Output the (x, y) coordinate of the center of the cell containing the given text.  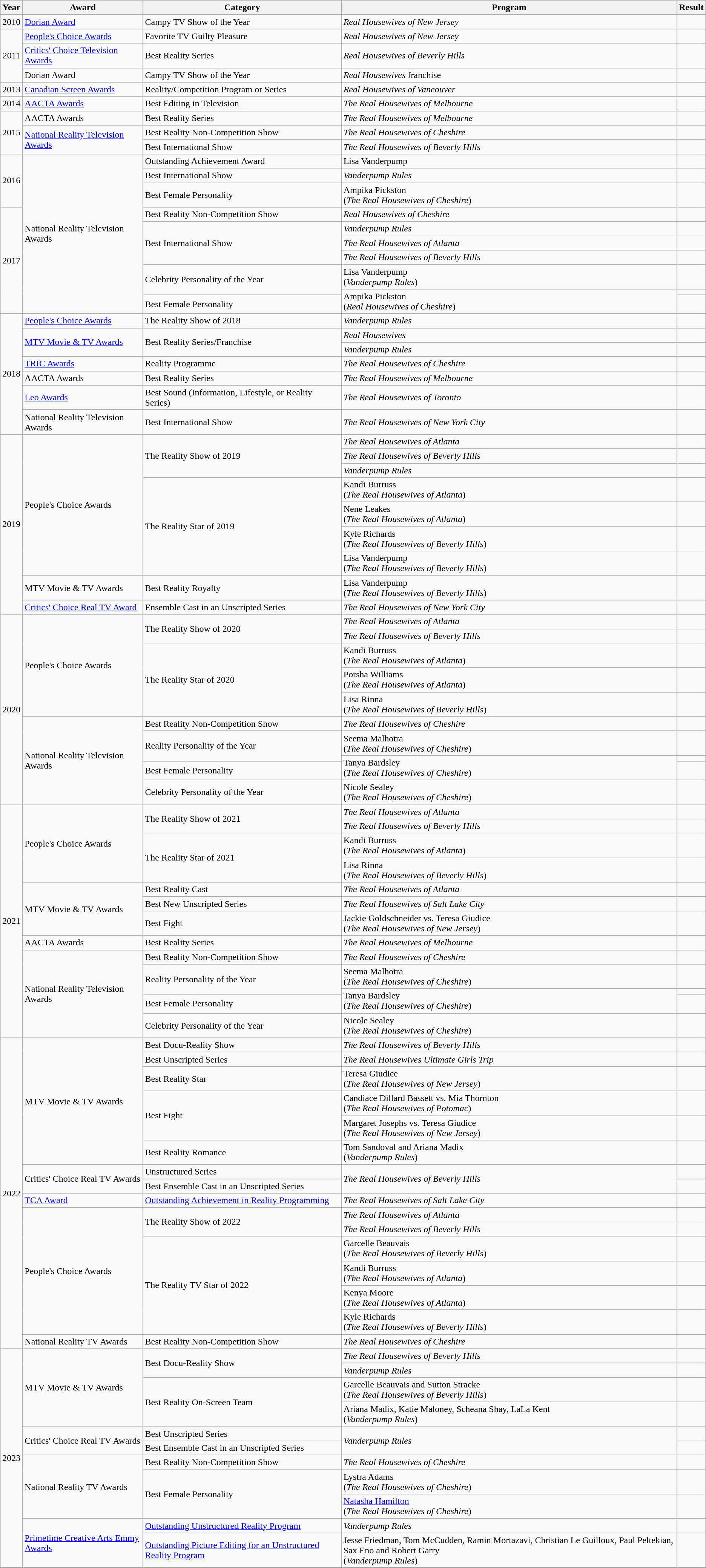
2022 (11, 1193)
The Reality Show of 2021 (242, 819)
2017 (11, 260)
Leo Awards (83, 397)
Garcelle Beauvais(The Real Housewives of Beverly Hills) (509, 1248)
Primetime Creative Arts Emmy Awards (83, 1543)
Best Reality Royalty (242, 588)
Critics' Choice Television Awards (83, 56)
Best Reality On-Screen Team (242, 1402)
The Reality Star of 2020 (242, 680)
Unstructured Series (242, 1172)
Best Editing in Television (242, 104)
Real Housewives (509, 335)
Best Reality Romance (242, 1153)
Lystra Adams(The Real Housewives of Cheshire) (509, 1482)
Candiace Dillard Bassett vs. Mia Thornton(The Real Housewives of Potomac) (509, 1103)
Real Housewives franchise (509, 75)
Natasha Hamilton(The Real Housewives of Cheshire) (509, 1506)
The Real Housewives of Toronto (509, 397)
Reality/Competition Program or Series (242, 89)
Result (691, 8)
2016 (11, 180)
Outstanding Picture Editing for an Unstructured Reality Program (242, 1550)
2023 (11, 1458)
2015 (11, 132)
Ampika Pickston(The Real Housewives of Cheshire) (509, 194)
Tom Sandoval and Ariana Madix(Vanderpump Rules) (509, 1153)
Program (509, 8)
Category (242, 8)
2010 (11, 22)
The Reality Show of 2019 (242, 456)
The Reality Show of 2020 (242, 629)
Best Reality Star (242, 1079)
Garcelle Beauvais and Sutton Stracke(The Real Housewives of Beverly Hills) (509, 1389)
Real Housewives of Vancouver (509, 89)
The Real Housewives Ultimate Girls Trip (509, 1059)
Ariana Madix, Katie Maloney, Scheana Shay, LaLa Kent(Vanderpump Rules) (509, 1414)
Porsha Williams(The Real Housewives of Atlanta) (509, 680)
2014 (11, 104)
Outstanding Achievement in Reality Programming (242, 1200)
Real Housewives of Cheshire (509, 214)
Ampika Pickston(Real Housewives of Cheshire) (509, 302)
2013 (11, 89)
Award (83, 8)
Favorite TV Guilty Pleasure (242, 36)
2018 (11, 374)
TRIC Awards (83, 364)
The Reality Show of 2018 (242, 321)
2020 (11, 709)
Critics' Choice Real TV Award (83, 607)
Best New Unscripted Series (242, 904)
Best Reality Cast (242, 890)
The Reality TV Star of 2022 (242, 1285)
Best Reality Series/Franchise (242, 342)
Year (11, 8)
Reality Programme (242, 364)
Margaret Josephs vs. Teresa Giudice(The Real Housewives of New Jersey) (509, 1128)
Outstanding Achievement Award (242, 161)
Jackie Goldschneider vs. Teresa Giudice(The Real Housewives of New Jersey) (509, 923)
Real Housewives of Beverly Hills (509, 56)
2021 (11, 921)
2019 (11, 524)
The Reality Star of 2019 (242, 527)
TCA Award (83, 1200)
Teresa Giudice(The Real Housewives of New Jersey) (509, 1079)
Best Sound (Information, Lifestyle, or Reality Series) (242, 397)
Lisa Vanderpump(Vanderpump Rules) (509, 277)
The Reality Star of 2021 (242, 858)
Kenya Moore(The Real Housewives of Atlanta) (509, 1297)
Ensemble Cast in an Unscripted Series (242, 607)
Nene Leakes(The Real Housewives of Atlanta) (509, 514)
2011 (11, 56)
Canadian Screen Awards (83, 89)
Lisa Vanderpump (509, 161)
The Reality Show of 2022 (242, 1222)
Outstanding Unstructured Reality Program (242, 1526)
Jesse Friedman, Tom McCudden, Ramin Mortazavi, Christian Le Guilloux, Paul Peltekian, Sax Eno and Robert Garry(Vanderpump Rules) (509, 1550)
